Locate the cell with the specified text and output its (x, y) center coordinate. 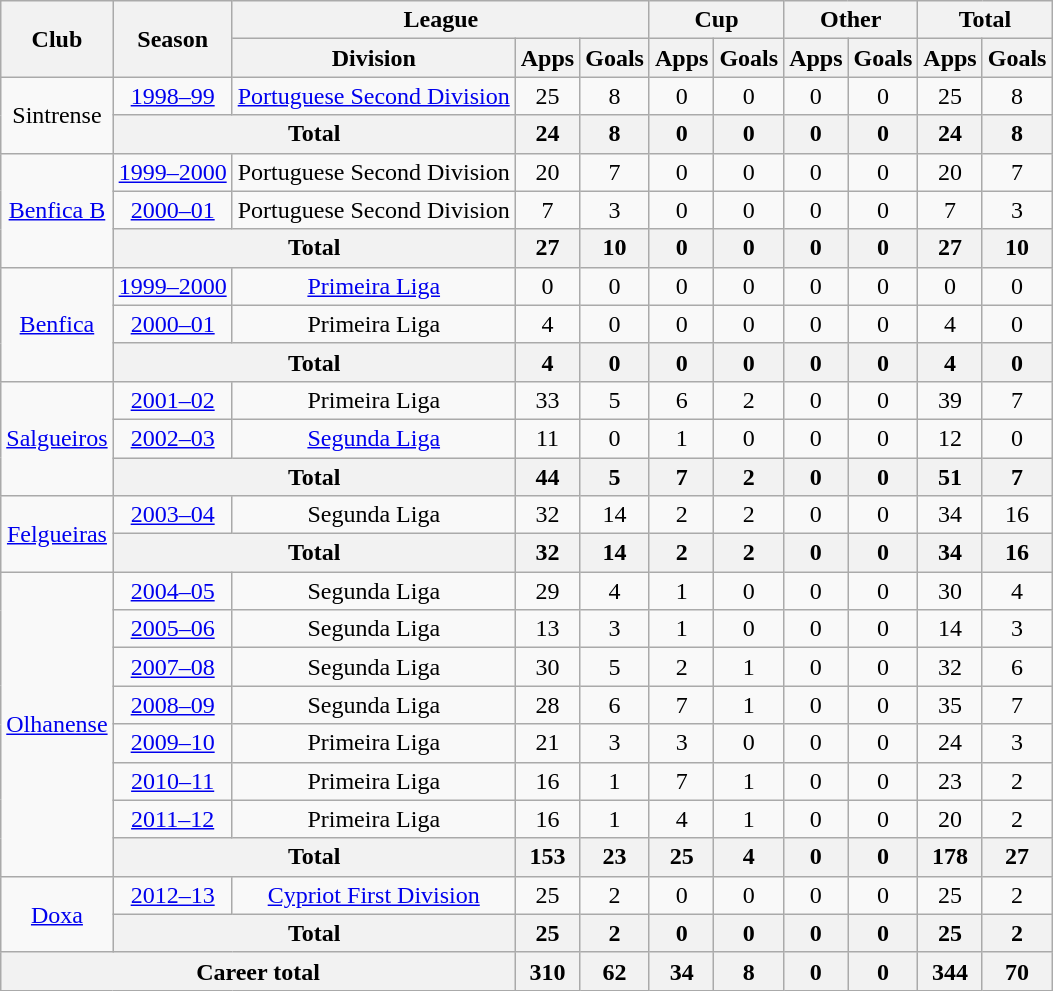
1998–99 (172, 96)
Club (57, 39)
2005–06 (172, 629)
Olhanense (57, 724)
2009–10 (172, 743)
Sintrense (57, 115)
12 (950, 438)
153 (547, 857)
11 (547, 438)
Cypriot First Division (374, 895)
2002–03 (172, 438)
2007–08 (172, 667)
Salgueiros (57, 438)
33 (547, 400)
13 (547, 629)
Benfica B (57, 210)
Season (172, 39)
21 (547, 743)
29 (547, 591)
2012–13 (172, 895)
28 (547, 705)
2010–11 (172, 781)
178 (950, 857)
344 (950, 971)
2003–04 (172, 515)
51 (950, 477)
70 (1017, 971)
Felgueiras (57, 534)
2011–12 (172, 819)
44 (547, 477)
Other (851, 20)
Cup (716, 20)
Division (374, 58)
39 (950, 400)
Doxa (57, 914)
2008–09 (172, 705)
Benfica (57, 324)
35 (950, 705)
2001–02 (172, 400)
Career total (258, 971)
62 (615, 971)
League (440, 20)
2004–05 (172, 591)
310 (547, 971)
